Return the (X, Y) coordinate for the center point of the cell that contains the specified text.  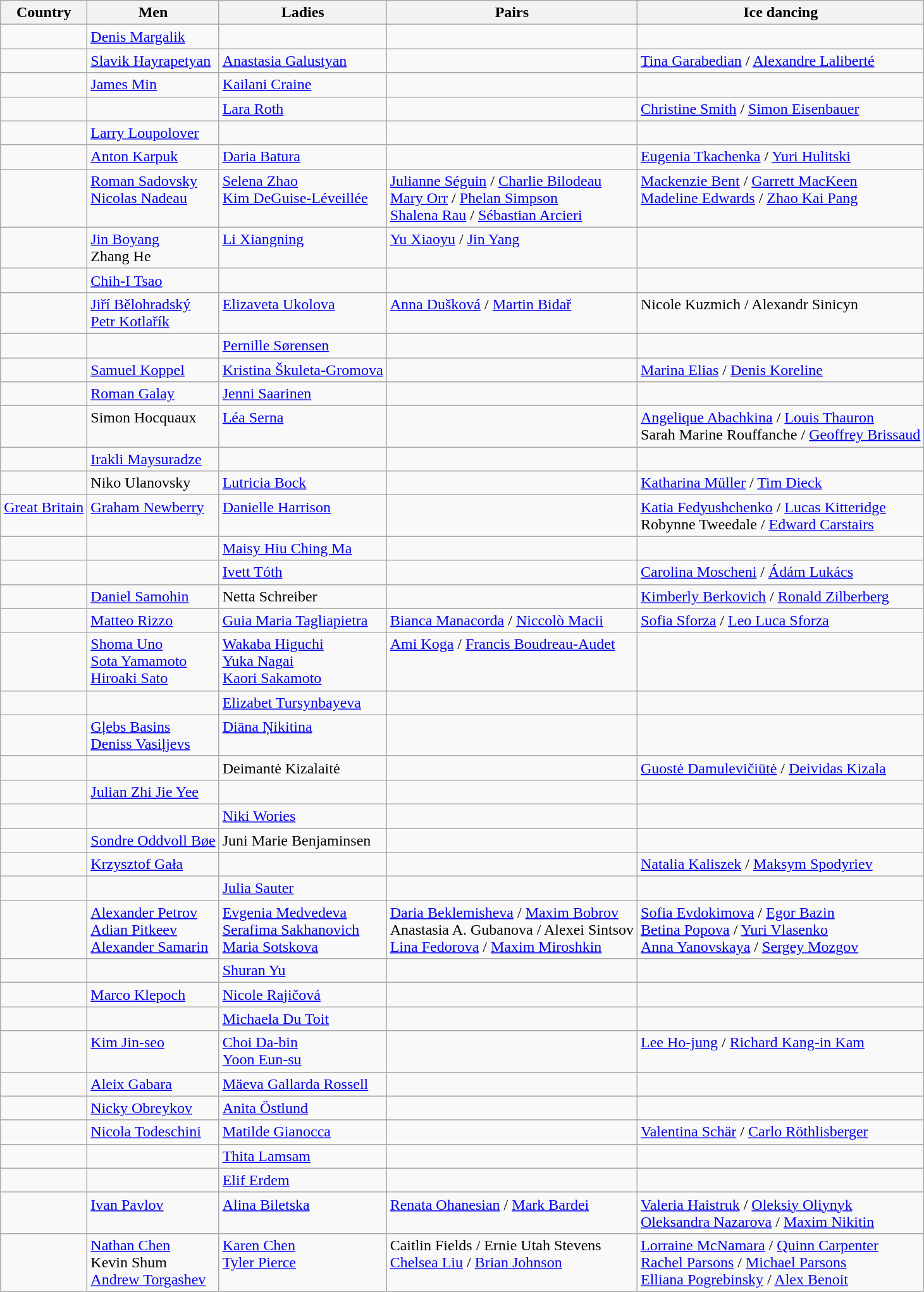
Nicole Rajičová (302, 995)
Chih-I Tsao (153, 280)
Jiří Bělohradský Petr Kotlařík (153, 312)
Great Britain (44, 516)
Nicky Obreykov (153, 1108)
Tina Garabedian / Alexandre Laliberté (780, 61)
Daria Beklemisheva / Maxim Bobrov Anastasia A. Gubanova / Alexei Sintsov Lina Fedorova / Maxim Miroshkin (512, 930)
Elizabet Tursynbayeva (302, 703)
Eugenia Tkachenka / Yuri Hulitski (780, 157)
Sofia Sforza / Leo Luca Sforza (780, 620)
Men (153, 13)
Slavik Hayrapetyan (153, 61)
Daniel Samohin (153, 596)
Christine Smith / Simon Eisenbauer (780, 109)
Sofia Evdokimova / Egor Bazin Betina Popova / Yuri Vlasenko Anna Yanovskaya / Sergey Mozgov (780, 930)
Michaela Du Toit (302, 1019)
Kimberly Berkovich / Ronald Zilberberg (780, 596)
Lee Ho-jung / Richard Kang-in Kam (780, 1051)
Ivan Pavlov (153, 1213)
Katia Fedyushchenko / Lucas Kitteridge Robynne Tweedale / Edward Carstairs (780, 516)
Danielle Harrison (302, 516)
Jin Boyang Zhang He (153, 248)
Aleix Gabara (153, 1084)
Karen Chen Tyler Pierce (302, 1262)
Natalia Kaliszek / Maksym Spodyriev (780, 864)
Anastasia Galustyan (302, 61)
Samuel Koppel (153, 370)
Renata Ohanesian / Mark Bardei (512, 1213)
Mackenzie Bent / Garrett MacKeen Madeline Edwards / Zhao Kai Pang (780, 198)
Niki Wories (302, 816)
Guostė Damulevičiūtė / Deividas Kizala (780, 768)
Léa Serna (302, 426)
Wakaba Higuchi Yuka Nagai Kaori Sakamoto (302, 661)
Caitlin Fields / Ernie Utah Stevens Chelsea Liu / Brian Johnson (512, 1262)
Elizaveta Ukolova (302, 312)
Pairs (512, 13)
Guia Maria Tagliapietra (302, 620)
Graham Newberry (153, 516)
Lorraine McNamara / Quinn Carpenter Rachel Parsons / Michael Parsons Elliana Pogrebinsky / Alex Benoit (780, 1262)
Ladies (302, 13)
Pernille Sørensen (302, 345)
Juni Marie Benjaminsen (302, 840)
Julian Zhi Jie Yee (153, 792)
Daria Batura (302, 157)
Nathan Chen Kevin Shum Andrew Torgashev (153, 1262)
Ami Koga / Francis Boudreau-Audet (512, 661)
Matilde Gianocca (302, 1132)
Netta Schreiber (302, 596)
Mäeva Gallarda Rossell (302, 1084)
Thita Lamsam (302, 1156)
Carolina Moscheni / Ádám Lukács (780, 572)
Maisy Hiu Ching Ma (302, 548)
Bianca Manacorda / Niccolò Macii (512, 620)
Evgenia Medvedeva Serafima Sakhanovich Maria Sotskova (302, 930)
Julianne Séguin / Charlie Bilodeau Mary Orr / Phelan Simpson Shalena Rau / Sébastian Arcieri (512, 198)
Krzysztof Gała (153, 864)
Alexander Petrov Adian Pitkeev Alexander Samarin (153, 930)
Gļebs Basins Deniss Vasiļjevs (153, 735)
Diāna Ņikitina (302, 735)
Katharina Müller / Tim Dieck (780, 483)
Anton Karpuk (153, 157)
Marco Klepoch (153, 995)
Anita Östlund (302, 1108)
Shuran Yu (302, 971)
Ice dancing (780, 13)
Valeria Haistruk / Oleksiy Oliynyk Oleksandra Nazarova / Maxim Nikitin (780, 1213)
Nicola Todeschini (153, 1132)
Nicole Kuzmich / Alexandr Sinicyn (780, 312)
Julia Sauter (302, 889)
James Min (153, 85)
Matteo Rizzo (153, 620)
Shoma Uno Sota Yamamoto Hiroaki Sato (153, 661)
Jenni Saarinen (302, 394)
Roman Galay (153, 394)
Sondre Oddvoll Bøe (153, 840)
Simon Hocquaux (153, 426)
Deimantė Kizalaitė (302, 768)
Denis Margalik (153, 37)
Niko Ulanovsky (153, 483)
Kim Jin-seo (153, 1051)
Irakli Maysuradze (153, 459)
Elif Erdem (302, 1180)
Anna Dušková / Martin Bidař (512, 312)
Choi Da-bin Yoon Eun-su (302, 1051)
Li Xiangning (302, 248)
Angelique Abachkina / Louis Thauron Sarah Marine Rouffanche / Geoffrey Brissaud (780, 426)
Larry Loupolover (153, 133)
Kailani Craine (302, 85)
Lutricia Bock (302, 483)
Roman Sadovsky Nicolas Nadeau (153, 198)
Marina Elias / Denis Koreline (780, 370)
Kristina Škuleta-Gromova (302, 370)
Lara Roth (302, 109)
Alina Biletska (302, 1213)
Country (44, 13)
Valentina Schär / Carlo Röthlisberger (780, 1132)
Selena Zhao Kim DeGuise-Léveillée (302, 198)
Yu Xiaoyu / Jin Yang (512, 248)
Ivett Tóth (302, 572)
